Provide the [x, y] coordinate of the cell's center where the given text is located.  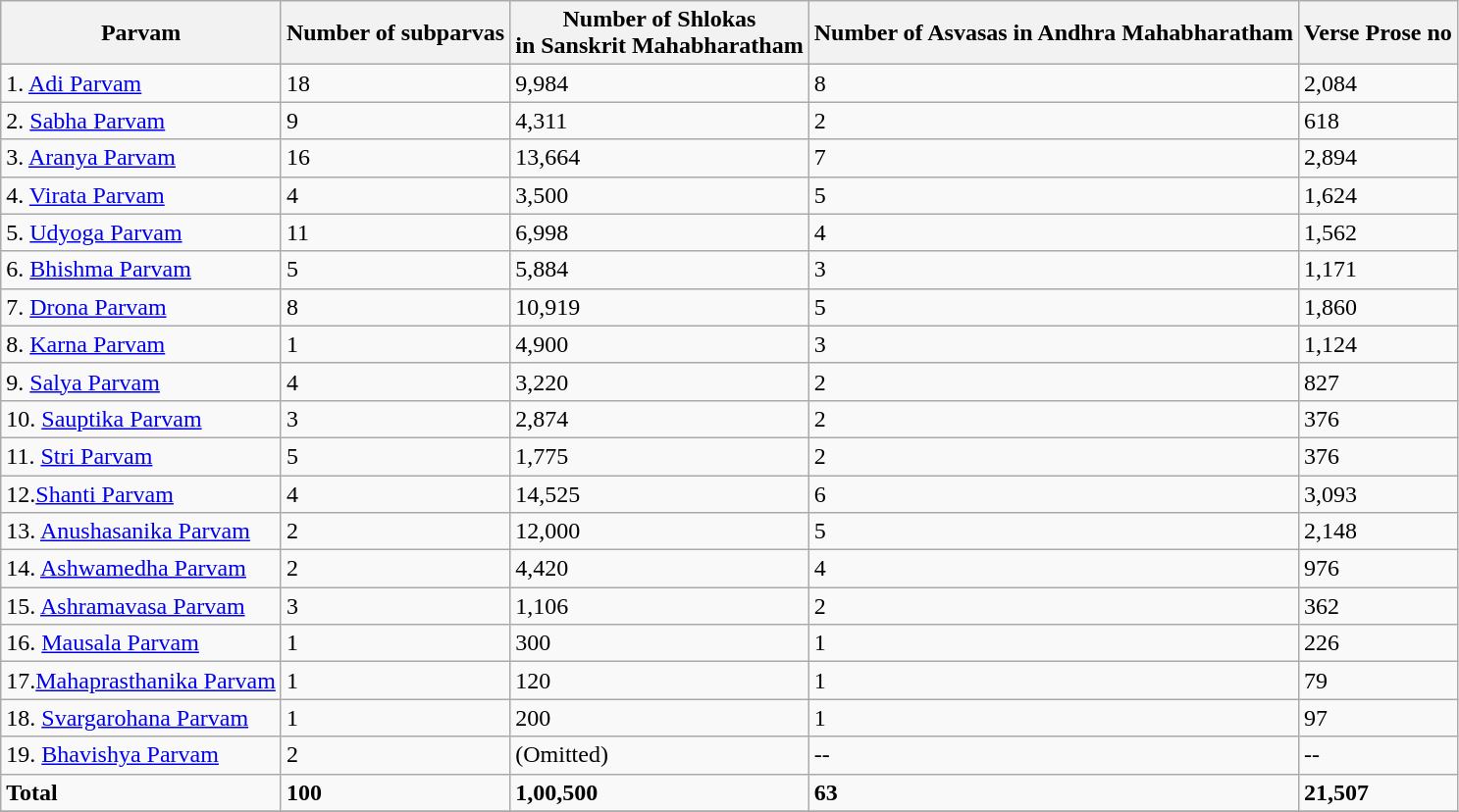
1,624 [1379, 195]
5. Udyoga Parvam [141, 232]
2,874 [659, 419]
976 [1379, 569]
13. Anushasanika Parvam [141, 532]
1,106 [659, 606]
6 [1054, 493]
120 [659, 681]
1. Adi Parvam [141, 83]
(Omitted) [659, 755]
3. Aranya Parvam [141, 158]
12.Shanti Parvam [141, 493]
1,562 [1379, 232]
12,000 [659, 532]
4. Virata Parvam [141, 195]
1,775 [659, 456]
2,148 [1379, 532]
15. Ashramavasa Parvam [141, 606]
6. Bhishma Parvam [141, 270]
2,084 [1379, 83]
14. Ashwamedha Parvam [141, 569]
4,311 [659, 121]
10,919 [659, 307]
18 [394, 83]
14,525 [659, 493]
21,507 [1379, 792]
16. Mausala Parvam [141, 643]
6,998 [659, 232]
3,093 [1379, 493]
7. Drona Parvam [141, 307]
827 [1379, 381]
1,171 [1379, 270]
1,00,500 [659, 792]
100 [394, 792]
1,860 [1379, 307]
Parvam [141, 33]
Number of subparvas [394, 33]
17.Mahaprasthanika Parvam [141, 681]
97 [1379, 718]
226 [1379, 643]
2,894 [1379, 158]
200 [659, 718]
1,124 [1379, 344]
4,900 [659, 344]
63 [1054, 792]
9 [394, 121]
Verse Prose no [1379, 33]
10. Sauptika Parvam [141, 419]
16 [394, 158]
7 [1054, 158]
18. Svargarohana Parvam [141, 718]
8. Karna Parvam [141, 344]
19. Bhavishya Parvam [141, 755]
9. Salya Parvam [141, 381]
618 [1379, 121]
Number of Asvasas in Andhra Mahabharatham [1054, 33]
13,664 [659, 158]
5,884 [659, 270]
2. Sabha Parvam [141, 121]
9,984 [659, 83]
4,420 [659, 569]
3,220 [659, 381]
11 [394, 232]
3,500 [659, 195]
Number of Shlokas in Sanskrit Mahabharatham [659, 33]
79 [1379, 681]
362 [1379, 606]
11. Stri Parvam [141, 456]
300 [659, 643]
Total [141, 792]
